For the text-containing cell, return its midpoint in (x, y) coordinate format. 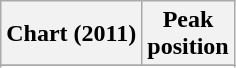
Chart (2011) (72, 34)
Peakposition (188, 34)
